Identify which cell holds the provided text, then report its [x, y] central coordinate. 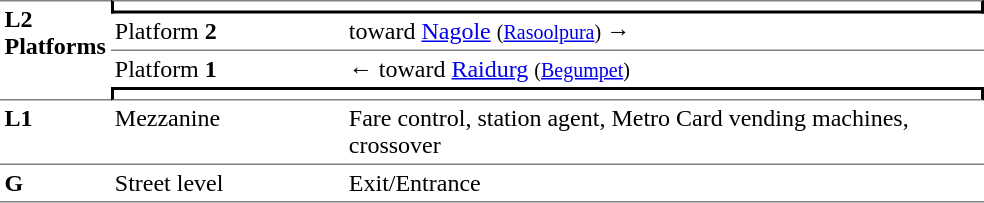
Street level [227, 184]
L1 [55, 132]
Fare control, station agent, Metro Card vending machines, crossover [664, 132]
Mezzanine [227, 132]
Exit/Entrance [664, 184]
Platform 2 [227, 33]
Platform 1 [227, 69]
L2Platforms [55, 50]
← toward Raidurg (Begumpet) [664, 69]
G [55, 184]
toward Nagole (Rasoolpura) → [664, 33]
